Capture the cell that displays the provided text and extract its (x, y) central coordinate. 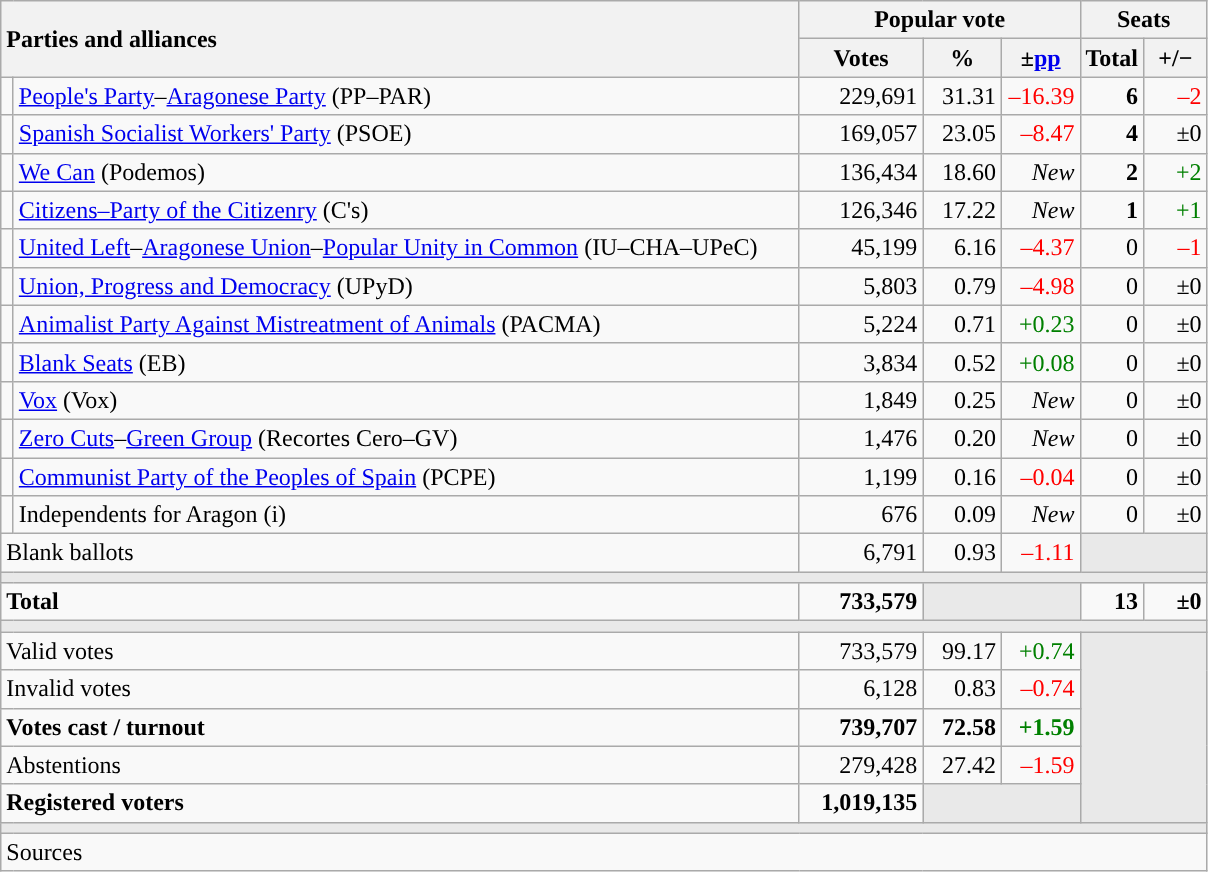
Union, Progress and Democracy (UPyD) (406, 286)
We Can (Podemos) (406, 172)
0.16 (962, 477)
Abstentions (400, 765)
Independents for Aragon (i) (406, 515)
Sources (604, 852)
17.22 (962, 210)
676 (861, 515)
1,199 (861, 477)
31.31 (962, 96)
0.83 (962, 689)
23.05 (962, 134)
Spanish Socialist Workers' Party (PSOE) (406, 134)
–0.04 (1040, 477)
Vox (Vox) (406, 400)
Citizens–Party of the Citizenry (C's) (406, 210)
27.42 (962, 765)
13 (1112, 602)
Invalid votes (400, 689)
+2 (1176, 172)
0.20 (962, 438)
Votes (861, 58)
+1 (1176, 210)
0.79 (962, 286)
Blank Seats (EB) (406, 362)
±pp (1040, 58)
0.09 (962, 515)
126,346 (861, 210)
Valid votes (400, 651)
Registered voters (400, 803)
–1 (1176, 248)
Parties and alliances (400, 39)
Communist Party of the Peoples of Spain (PCPE) (406, 477)
% (962, 58)
–8.47 (1040, 134)
+/− (1176, 58)
–1.59 (1040, 765)
0.93 (962, 553)
+1.59 (1040, 727)
Seats (1144, 20)
–1.11 (1040, 553)
–16.39 (1040, 96)
72.58 (962, 727)
Zero Cuts–Green Group (Recortes Cero–GV) (406, 438)
5,803 (861, 286)
739,707 (861, 727)
2 (1112, 172)
279,428 (861, 765)
3,834 (861, 362)
–0.74 (1040, 689)
–4.98 (1040, 286)
0.25 (962, 400)
–2 (1176, 96)
5,224 (861, 324)
+0.74 (1040, 651)
6,791 (861, 553)
6.16 (962, 248)
–4.37 (1040, 248)
1,849 (861, 400)
18.60 (962, 172)
+0.08 (1040, 362)
1,476 (861, 438)
169,057 (861, 134)
Votes cast / turnout (400, 727)
0.71 (962, 324)
99.17 (962, 651)
0.52 (962, 362)
1 (1112, 210)
1,019,135 (861, 803)
Popular vote (940, 20)
United Left–Aragonese Union–Popular Unity in Common (IU–CHA–UPeC) (406, 248)
Animalist Party Against Mistreatment of Animals (PACMA) (406, 324)
229,691 (861, 96)
4 (1112, 134)
People's Party–Aragonese Party (PP–PAR) (406, 96)
Blank ballots (400, 553)
136,434 (861, 172)
6,128 (861, 689)
6 (1112, 96)
+0.23 (1040, 324)
45,199 (861, 248)
